Return the [x, y] coordinate for the center point of the cell that contains the specified text.  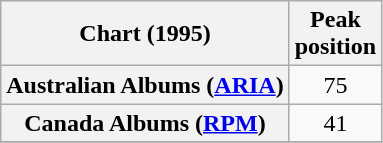
Chart (1995) [145, 34]
75 [335, 85]
41 [335, 123]
Peakposition [335, 34]
Canada Albums (RPM) [145, 123]
Australian Albums (ARIA) [145, 85]
